Return the [x, y] coordinate for the center point of the cell that contains the specified text.  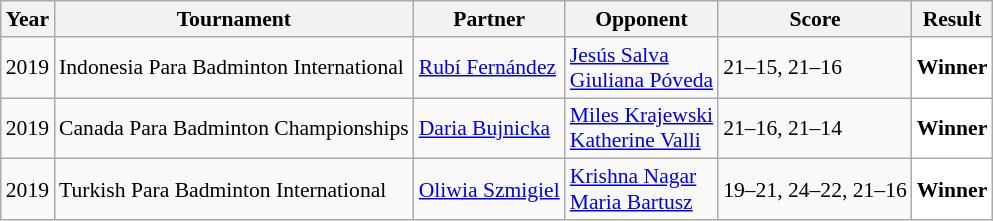
Miles Krajewski Katherine Valli [642, 128]
Indonesia Para Badminton International [234, 68]
Daria Bujnicka [490, 128]
Oliwia Szmigiel [490, 190]
Turkish Para Badminton International [234, 190]
Krishna Nagar Maria Bartusz [642, 190]
Opponent [642, 19]
Jesús Salva Giuliana Póveda [642, 68]
Year [28, 19]
Partner [490, 19]
19–21, 24–22, 21–16 [815, 190]
Canada Para Badminton Championships [234, 128]
Result [952, 19]
Score [815, 19]
21–15, 21–16 [815, 68]
21–16, 21–14 [815, 128]
Tournament [234, 19]
Rubí Fernández [490, 68]
